From the cell containing the given text, extract its center point as (x, y) coordinate. 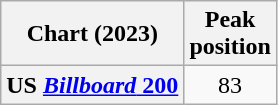
83 (230, 85)
US Billboard 200 (92, 85)
Chart (2023) (92, 34)
Peakposition (230, 34)
